Find where the given text appears and provide that cell's center as (x, y) coordinate. 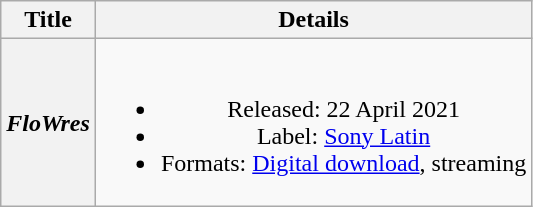
FloWres (48, 122)
Title (48, 20)
Released: 22 April 2021Label: Sony LatinFormats: Digital download, streaming (313, 122)
Details (313, 20)
